Find where the given text appears and provide that cell's center as (x, y) coordinate. 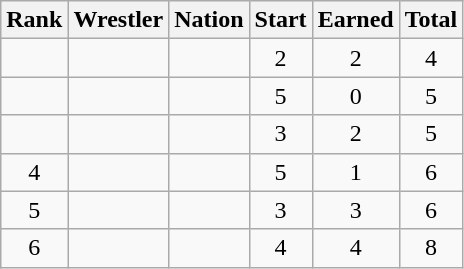
1 (356, 172)
0 (356, 96)
Rank (34, 20)
Earned (356, 20)
Start (280, 20)
Nation (209, 20)
8 (431, 248)
Total (431, 20)
Wrestler (118, 20)
